Capture the cell that displays the provided text and extract its [X, Y] central coordinate. 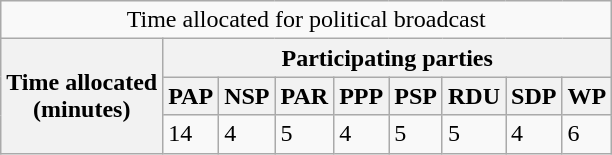
Time allocated(minutes) [82, 96]
6 [587, 134]
SDP [534, 96]
Participating parties [388, 58]
PAP [191, 96]
PSP [416, 96]
NSP [247, 96]
PAR [304, 96]
PPP [362, 96]
14 [191, 134]
WP [587, 96]
Time allocated for political broadcast [306, 20]
RDU [474, 96]
